Scan for the cell matching the given text and deliver its [x, y] coordinate at center. 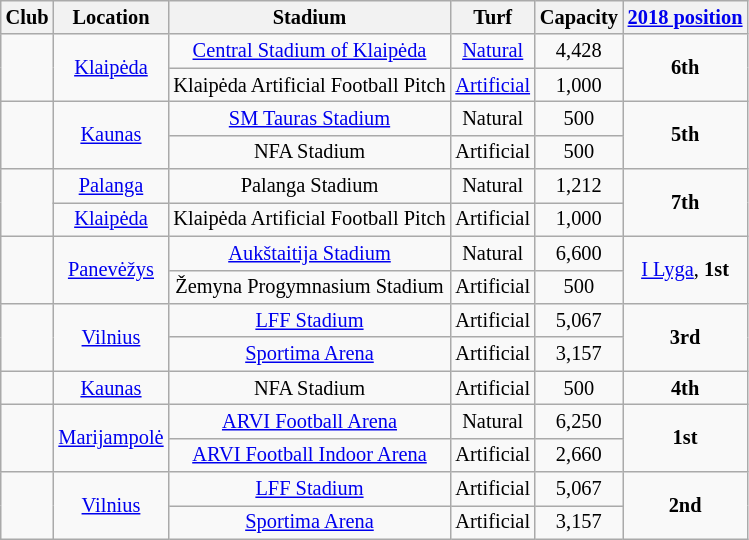
Panevėžys [110, 270]
Žemyna Progymnasium Stadium [309, 287]
2nd [686, 506]
2,660 [579, 455]
2018 position [686, 17]
I Lyga, 1st [686, 270]
Capacity [579, 17]
SM Tauras Stadium [309, 118]
Palanga [110, 186]
ARVI Football Arena [309, 421]
3rd [686, 336]
Palanga Stadium [309, 186]
ARVI Football Indoor Arena [309, 455]
6,250 [579, 421]
Club [28, 17]
Marijampolė [110, 438]
Central Stadium of Klaipėda [309, 51]
1,212 [579, 186]
Aukštaitija Stadium [309, 253]
4,428 [579, 51]
6,600 [579, 253]
5th [686, 134]
7th [686, 202]
Location [110, 17]
1st [686, 438]
6th [686, 68]
Stadium [309, 17]
Turf [493, 17]
4th [686, 388]
